Detect which cell encompasses the target text, then output its (X, Y) center coordinate. 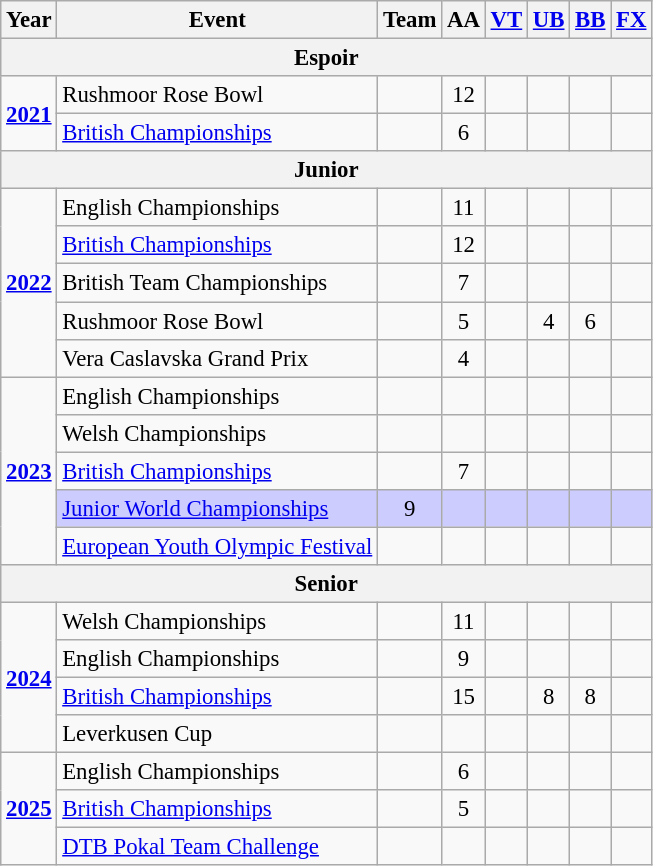
2021 (29, 114)
DTB Pokal Team Challenge (218, 847)
FX (632, 20)
VT (506, 20)
UB (549, 20)
Year (29, 20)
Junior (326, 170)
2023 (29, 471)
15 (464, 697)
2022 (29, 283)
Espoir (326, 58)
Vera Caslavska Grand Prix (218, 358)
Senior (326, 584)
Leverkusen Cup (218, 734)
Event (218, 20)
Junior World Championships (218, 509)
European Youth Olympic Festival (218, 546)
British Team Championships (218, 283)
2025 (29, 810)
AA (464, 20)
Team (410, 20)
2024 (29, 677)
BB (590, 20)
